Return the (x, y) coordinate for the center point of the cell that contains the specified text.  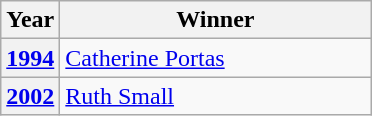
Winner (216, 20)
Year (30, 20)
Ruth Small (216, 96)
Catherine Portas (216, 58)
2002 (30, 96)
1994 (30, 58)
